Detect which cell encompasses the target text, then output its (x, y) center coordinate. 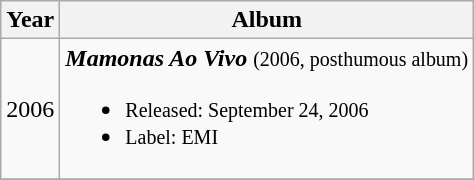
Mamonas Ao Vivo (2006, posthumous album)Released: September 24, 2006Label: EMI (267, 109)
Year (30, 20)
Album (267, 20)
2006 (30, 109)
